Find where the given text appears and provide that cell's center as (X, Y) coordinate. 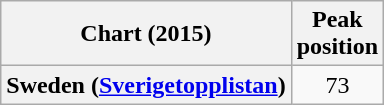
Peakposition (337, 34)
Sweden (Sverigetopplistan) (146, 85)
Chart (2015) (146, 34)
73 (337, 85)
